For the text-containing cell, return its midpoint in (X, Y) coordinate format. 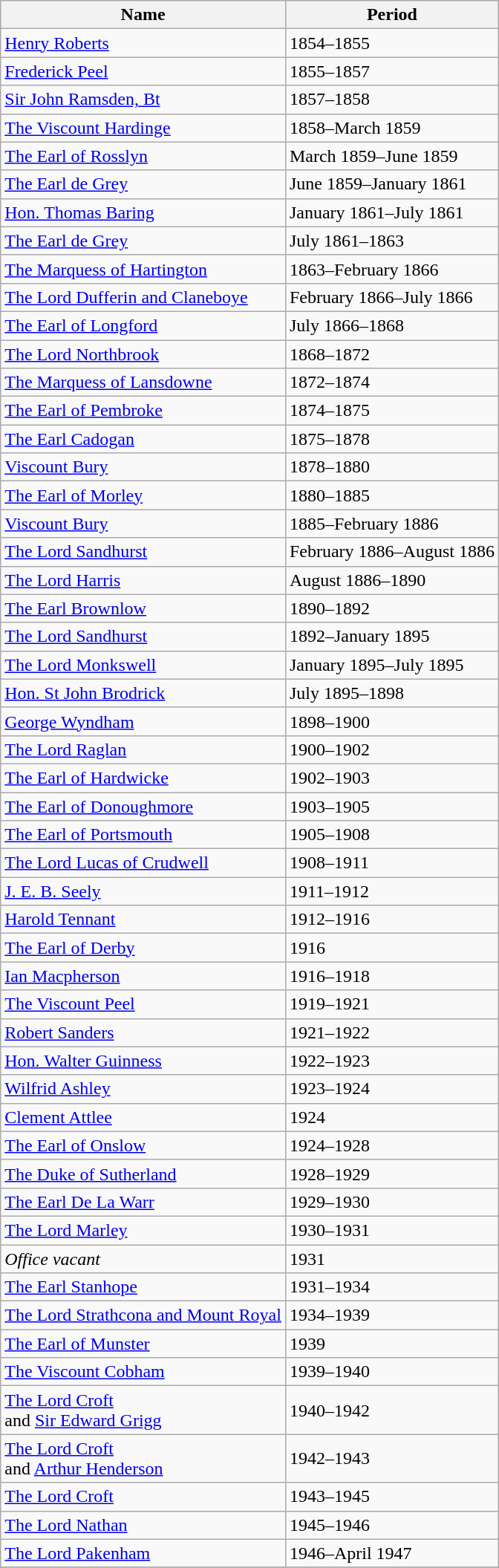
1874–1875 (392, 411)
The Lord Lucas of Crudwell (143, 863)
Name (143, 15)
1923–1924 (392, 1089)
1890–1892 (392, 608)
1858–March 1859 (392, 128)
The Earl of Rosslyn (143, 156)
George Wyndham (143, 721)
March 1859–June 1859 (392, 156)
The Lord Pakenham (143, 1553)
The Earl Brownlow (143, 608)
Office vacant (143, 1259)
1922–1923 (392, 1061)
1928–1929 (392, 1174)
1868–1872 (392, 354)
Henry Roberts (143, 43)
Hon. Thomas Baring (143, 212)
1942–1943 (392, 1459)
1880–1885 (392, 495)
February 1886–August 1886 (392, 552)
Harold Tennant (143, 920)
The Lord Croft (143, 1497)
The Lord Croft and Sir Edward Grigg (143, 1410)
1946–April 1947 (392, 1553)
Frederick Peel (143, 71)
1857–1858 (392, 100)
1855–1857 (392, 71)
1885–February 1886 (392, 524)
1902–1903 (392, 778)
1892–January 1895 (392, 637)
1900–1902 (392, 749)
The Earl of Donoughmore (143, 806)
1940–1942 (392, 1410)
June 1859–January 1861 (392, 184)
1905–1908 (392, 835)
Clement Attlee (143, 1117)
The Marquess of Lansdowne (143, 383)
1929–1930 (392, 1202)
1934–1939 (392, 1315)
1916–1918 (392, 976)
The Viscount Peel (143, 1004)
1919–1921 (392, 1004)
The Lord Strathcona and Mount Royal (143, 1315)
The Viscount Cobham (143, 1372)
1854–1855 (392, 43)
July 1866–1868 (392, 325)
1924 (392, 1117)
Hon. Walter Guinness (143, 1061)
The Marquess of Hartington (143, 269)
1939–1940 (392, 1372)
August 1886–1890 (392, 580)
1943–1945 (392, 1497)
The Earl De La Warr (143, 1202)
The Lord Raglan (143, 749)
1898–1900 (392, 721)
1930–1931 (392, 1230)
The Lord Marley (143, 1230)
The Viscount Hardinge (143, 128)
The Earl of Hardwicke (143, 778)
July 1895–1898 (392, 693)
January 1895–July 1895 (392, 665)
Period (392, 15)
Wilfrid Ashley (143, 1089)
1908–1911 (392, 863)
The Earl of Onslow (143, 1145)
The Earl of Pembroke (143, 411)
1931 (392, 1259)
1921–1922 (392, 1032)
The Earl of Derby (143, 948)
1931–1934 (392, 1287)
Sir John Ramsden, Bt (143, 100)
1916 (392, 948)
July 1861–1863 (392, 241)
January 1861–July 1861 (392, 212)
The Earl of Portsmouth (143, 835)
1863–February 1866 (392, 269)
1872–1874 (392, 383)
Hon. St John Brodrick (143, 693)
The Lord Croft and Arthur Henderson (143, 1459)
The Earl Stanhope (143, 1287)
J. E. B. Seely (143, 891)
The Earl of Munster (143, 1344)
Robert Sanders (143, 1032)
1945–1946 (392, 1525)
1903–1905 (392, 806)
The Earl Cadogan (143, 439)
The Lord Northbrook (143, 354)
1912–1916 (392, 920)
The Lord Dufferin and Claneboye (143, 297)
The Lord Harris (143, 580)
February 1866–July 1866 (392, 297)
The Earl of Morley (143, 495)
1924–1928 (392, 1145)
The Lord Monkswell (143, 665)
1939 (392, 1344)
The Duke of Sutherland (143, 1174)
The Lord Nathan (143, 1525)
1878–1880 (392, 467)
1911–1912 (392, 891)
The Earl of Longford (143, 325)
1875–1878 (392, 439)
Ian Macpherson (143, 976)
